Return the (X, Y) coordinate for the center point of the cell that contains the specified text.  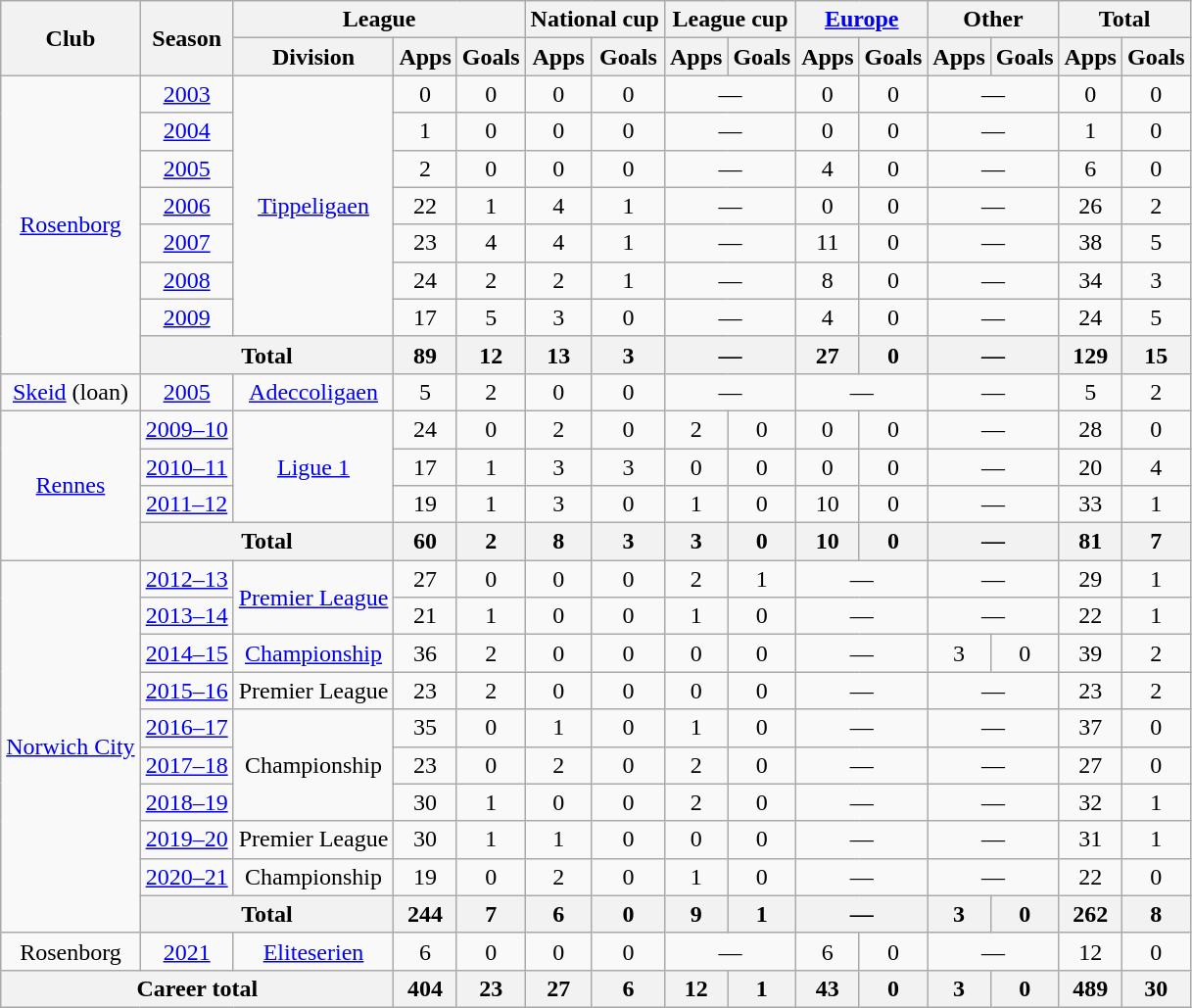
2007 (186, 243)
2006 (186, 206)
36 (425, 653)
2021 (186, 951)
129 (1090, 355)
20 (1090, 467)
Season (186, 38)
489 (1090, 988)
Eliteserien (313, 951)
35 (425, 728)
2009 (186, 317)
21 (425, 616)
15 (1156, 355)
Career total (198, 988)
89 (425, 355)
Norwich City (71, 746)
2003 (186, 94)
39 (1090, 653)
26 (1090, 206)
2014–15 (186, 653)
2010–11 (186, 467)
Other (993, 20)
2011–12 (186, 504)
9 (695, 914)
Tippeligaen (313, 206)
Rennes (71, 485)
43 (828, 988)
33 (1090, 504)
2017–18 (186, 765)
2009–10 (186, 429)
2020–21 (186, 877)
Adeccoligaen (313, 392)
244 (425, 914)
404 (425, 988)
28 (1090, 429)
League cup (730, 20)
11 (828, 243)
2012–13 (186, 579)
League (379, 20)
Europe (862, 20)
2016–17 (186, 728)
2004 (186, 131)
Division (313, 57)
National cup (595, 20)
32 (1090, 802)
29 (1090, 579)
37 (1090, 728)
2008 (186, 280)
Skeid (loan) (71, 392)
60 (425, 542)
31 (1090, 840)
13 (558, 355)
Club (71, 38)
38 (1090, 243)
34 (1090, 280)
81 (1090, 542)
262 (1090, 914)
2018–19 (186, 802)
Ligue 1 (313, 466)
2019–20 (186, 840)
2013–14 (186, 616)
2015–16 (186, 691)
